Extract the [x, y] coordinate from the center of the cell holding the provided text.  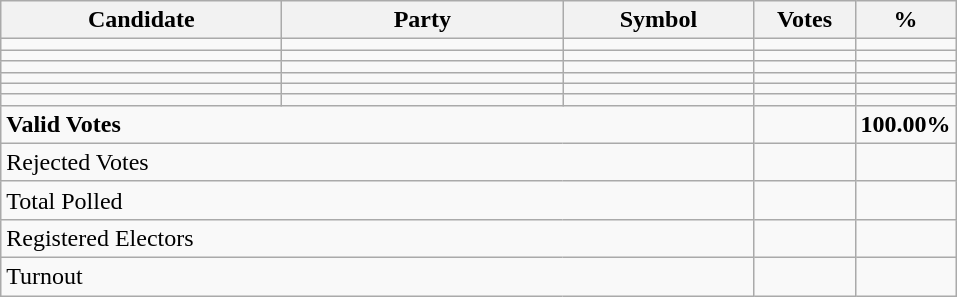
Votes [804, 20]
Registered Electors [378, 238]
Turnout [378, 276]
100.00% [906, 124]
Symbol [658, 20]
% [906, 20]
Rejected Votes [378, 162]
Candidate [142, 20]
Total Polled [378, 200]
Party [422, 20]
Valid Votes [378, 124]
